From the cell containing the given text, extract its center point as (x, y) coordinate. 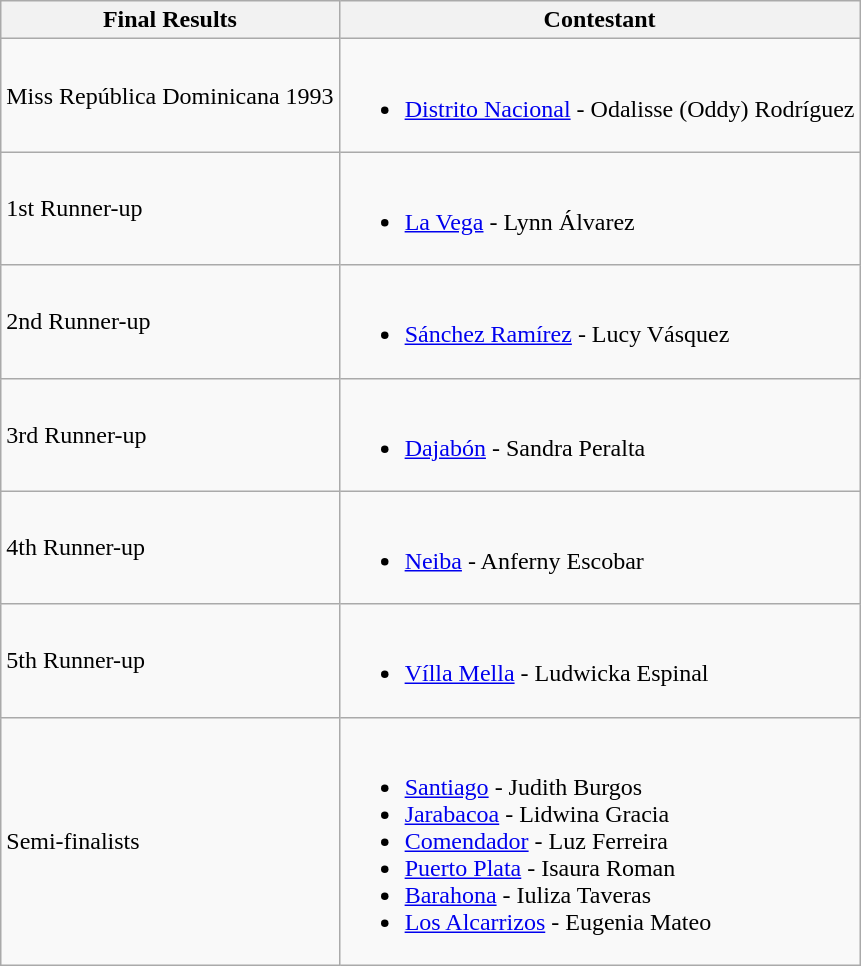
Dajabón - Sandra Peralta (600, 434)
Miss República Dominicana 1993 (170, 96)
2nd Runner-up (170, 322)
Distrito Nacional - Odalisse (Oddy) Rodríguez (600, 96)
Neiba - Anferny Escobar (600, 548)
Sánchez Ramírez - Lucy Vásquez (600, 322)
Contestant (600, 20)
1st Runner-up (170, 208)
5th Runner-up (170, 660)
La Vega - Lynn Álvarez (600, 208)
Semi-finalists (170, 841)
4th Runner-up (170, 548)
Vílla Mella - Ludwicka Espinal (600, 660)
Final Results (170, 20)
3rd Runner-up (170, 434)
